Locate the cell with the specified text and output its [x, y] center coordinate. 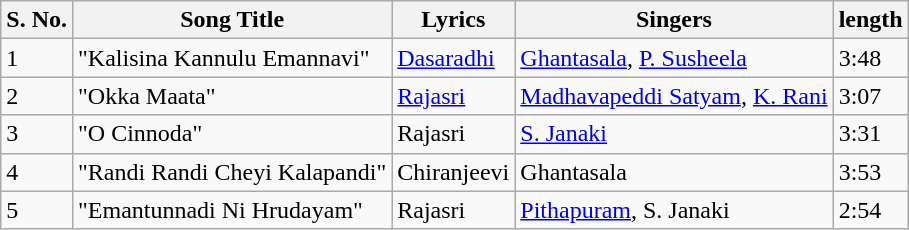
Singers [674, 20]
3:07 [870, 96]
2:54 [870, 210]
"Emantunnadi Ni Hrudayam" [232, 210]
"O Cinnoda" [232, 134]
S. No. [37, 20]
"Randi Randi Cheyi Kalapandi" [232, 172]
3:48 [870, 58]
Song Title [232, 20]
Chiranjeevi [454, 172]
Dasaradhi [454, 58]
3:31 [870, 134]
Madhavapeddi Satyam, K. Rani [674, 96]
1 [37, 58]
4 [37, 172]
Lyrics [454, 20]
"Kalisina Kannulu Emannavi" [232, 58]
Ghantasala, P. Susheela [674, 58]
S. Janaki [674, 134]
3 [37, 134]
2 [37, 96]
Pithapuram, S. Janaki [674, 210]
Ghantasala [674, 172]
3:53 [870, 172]
length [870, 20]
"Okka Maata" [232, 96]
5 [37, 210]
